From the cell containing the given text, extract its center point as (x, y) coordinate. 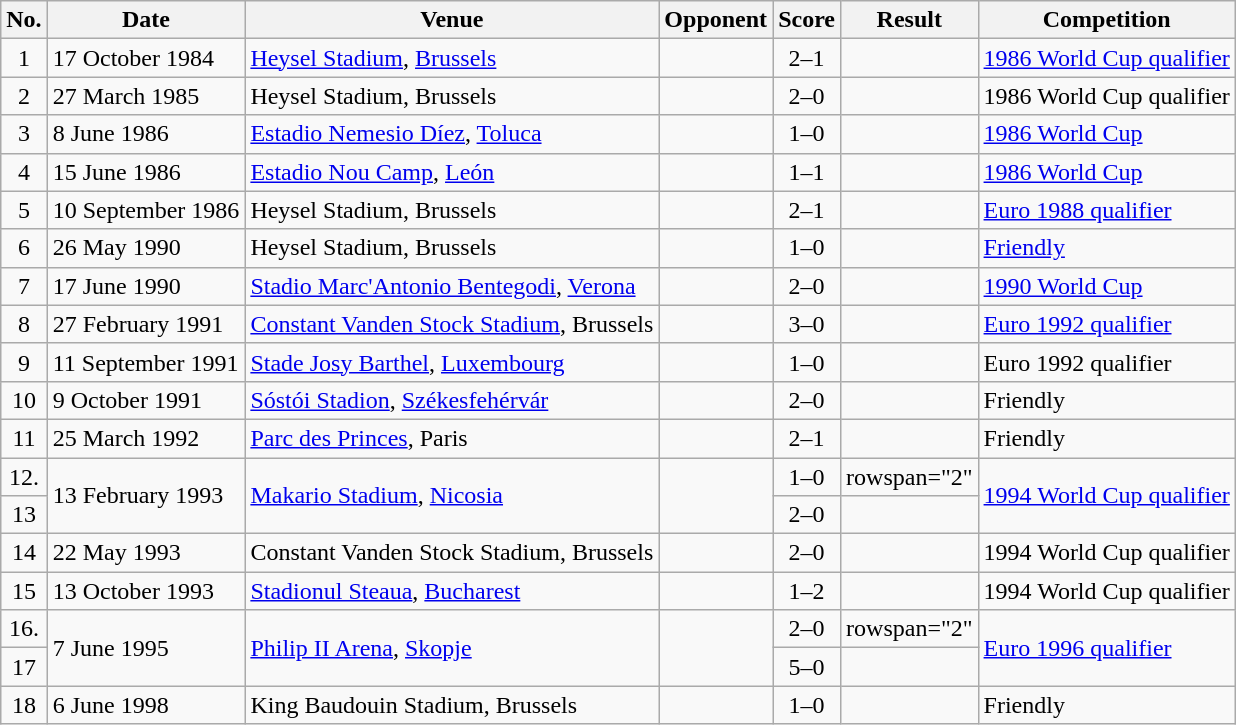
8 June 1986 (146, 134)
18 (24, 705)
King Baudouin Stadium, Brussels (452, 705)
1990 World Cup (1106, 286)
4 (24, 172)
6 June 1998 (146, 705)
27 March 1985 (146, 96)
17 October 1984 (146, 58)
25 March 1992 (146, 438)
Makario Stadium, Nicosia (452, 496)
17 (24, 667)
8 (24, 324)
7 June 1995 (146, 648)
Stadio Marc'Antonio Bentegodi, Verona (452, 286)
Euro 1996 qualifier (1106, 648)
Score (807, 20)
6 (24, 248)
2 (24, 96)
Estadio Nou Camp, León (452, 172)
14 (24, 553)
Parc des Princes, Paris (452, 438)
Estadio Nemesio Díez, Toluca (452, 134)
15 June 1986 (146, 172)
16. (24, 629)
Date (146, 20)
10 (24, 400)
3 (24, 134)
Result (910, 20)
Stadionul Steaua, Bucharest (452, 591)
11 September 1991 (146, 362)
No. (24, 20)
17 June 1990 (146, 286)
Stade Josy Barthel, Luxembourg (452, 362)
9 October 1991 (146, 400)
22 May 1993 (146, 553)
1–1 (807, 172)
13 February 1993 (146, 496)
Competition (1106, 20)
26 May 1990 (146, 248)
Venue (452, 20)
Opponent (716, 20)
27 February 1991 (146, 324)
Sóstói Stadion, Székesfehérvár (452, 400)
10 September 1986 (146, 210)
1–2 (807, 591)
7 (24, 286)
5 (24, 210)
15 (24, 591)
13 October 1993 (146, 591)
9 (24, 362)
12. (24, 477)
13 (24, 515)
11 (24, 438)
Philip II Arena, Skopje (452, 648)
3–0 (807, 324)
5–0 (807, 667)
Euro 1988 qualifier (1106, 210)
1 (24, 58)
